Find where the given text appears and provide that cell's center as [x, y] coordinate. 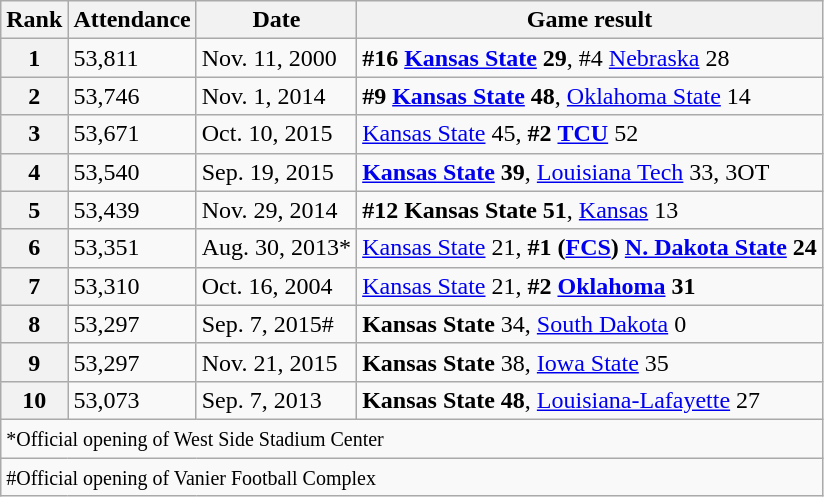
8 [34, 324]
6 [34, 248]
53,351 [132, 248]
Nov. 21, 2015 [276, 362]
Kansas State 21, #2 Oklahoma 31 [590, 286]
Oct. 16, 2004 [276, 286]
53,811 [132, 58]
53,746 [132, 96]
Aug. 30, 2013* [276, 248]
53,671 [132, 134]
Kansas State 45, #2 TCU 52 [590, 134]
#12 Kansas State 51, Kansas 13 [590, 210]
Sep. 19, 2015 [276, 172]
Sep. 7, 2015# [276, 324]
53,540 [132, 172]
10 [34, 400]
#9 Kansas State 48, Oklahoma State 14 [590, 96]
Game result [590, 20]
Kansas State 38, Iowa State 35 [590, 362]
4 [34, 172]
53,073 [132, 400]
Sep. 7, 2013 [276, 400]
2 [34, 96]
Rank [34, 20]
7 [34, 286]
#16 Kansas State 29, #4 Nebraska 28 [590, 58]
Nov. 1, 2014 [276, 96]
5 [34, 210]
*Official opening of West Side Stadium Center [412, 438]
53,439 [132, 210]
Nov. 29, 2014 [276, 210]
Attendance [132, 20]
Kansas State 39, Louisiana Tech 33, 3OT [590, 172]
3 [34, 134]
Oct. 10, 2015 [276, 134]
Kansas State 48, Louisiana-Lafayette 27 [590, 400]
#Official opening of Vanier Football Complex [412, 477]
Kansas State 34, South Dakota 0 [590, 324]
Nov. 11, 2000 [276, 58]
53,310 [132, 286]
9 [34, 362]
Kansas State 21, #1 (FCS) N. Dakota State 24 [590, 248]
1 [34, 58]
Date [276, 20]
